Determine the [X, Y] coordinate at the center of the cell enclosing the given text.  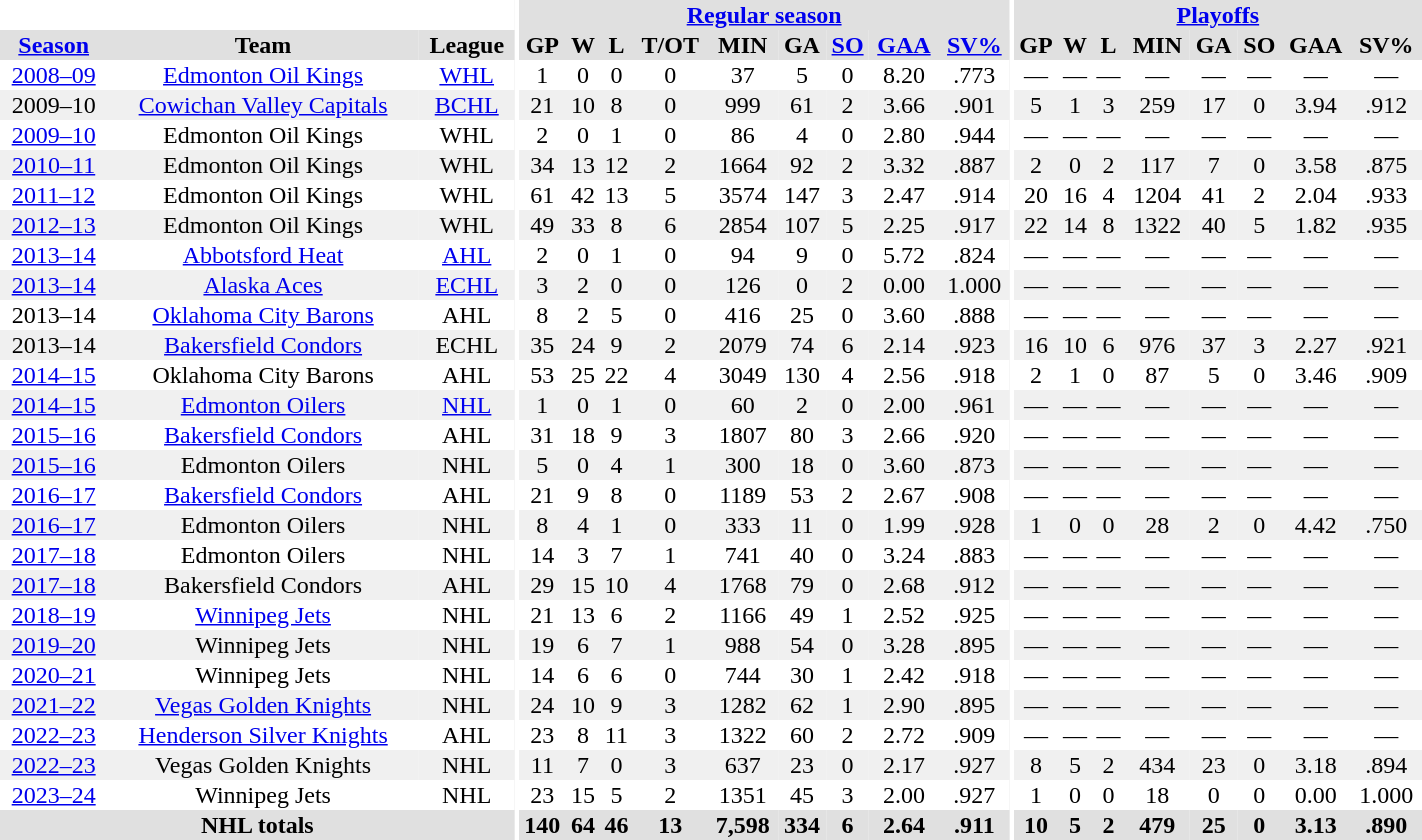
2.66 [904, 435]
416 [743, 315]
.928 [974, 525]
2854 [743, 225]
3.32 [904, 165]
28 [1158, 525]
3.46 [1316, 375]
2023–24 [54, 795]
2.17 [904, 765]
74 [802, 345]
.887 [974, 165]
.824 [974, 255]
479 [1158, 825]
8.20 [904, 75]
.935 [1386, 225]
3.66 [904, 105]
434 [1158, 765]
1189 [743, 495]
86 [743, 135]
.923 [974, 345]
.961 [974, 405]
20 [1036, 195]
1.99 [904, 525]
Henderson Silver Knights [262, 735]
1664 [743, 165]
41 [1214, 195]
2010–11 [54, 165]
3.94 [1316, 105]
League [467, 45]
Abbotsford Heat [262, 255]
33 [582, 225]
64 [582, 825]
Regular season [764, 15]
2011–12 [54, 195]
3.28 [904, 645]
2.90 [904, 705]
2021–22 [54, 705]
2.04 [1316, 195]
Playoffs [1218, 15]
2020–21 [54, 675]
.920 [974, 435]
741 [743, 555]
1768 [743, 585]
46 [616, 825]
126 [743, 285]
637 [743, 765]
.925 [974, 615]
300 [743, 465]
2018–19 [54, 615]
2.27 [1316, 345]
17 [1214, 105]
3.58 [1316, 165]
2012–13 [54, 225]
.894 [1386, 765]
35 [542, 345]
2.67 [904, 495]
4.42 [1316, 525]
BCHL [467, 105]
.914 [974, 195]
3574 [743, 195]
92 [802, 165]
117 [1158, 165]
3.13 [1316, 825]
.773 [974, 75]
79 [802, 585]
.875 [1386, 165]
94 [743, 255]
45 [802, 795]
3049 [743, 375]
140 [542, 825]
Alaska Aces [262, 285]
12 [616, 165]
2.56 [904, 375]
2.68 [904, 585]
.873 [974, 465]
2019–20 [54, 645]
29 [542, 585]
.901 [974, 105]
54 [802, 645]
976 [1158, 345]
62 [802, 705]
2008–09 [54, 75]
2.72 [904, 735]
Cowichan Valley Capitals [262, 105]
2.52 [904, 615]
31 [542, 435]
.908 [974, 495]
1166 [743, 615]
1.82 [1316, 225]
2.14 [904, 345]
2.47 [904, 195]
87 [1158, 375]
42 [582, 195]
1282 [743, 705]
1204 [1158, 195]
Team [262, 45]
744 [743, 675]
999 [743, 105]
.921 [1386, 345]
.888 [974, 315]
1807 [743, 435]
34 [542, 165]
3.18 [1316, 765]
988 [743, 645]
NHL totals [258, 825]
.750 [1386, 525]
2.80 [904, 135]
333 [743, 525]
2.64 [904, 825]
.883 [974, 555]
130 [802, 375]
1351 [743, 795]
5.72 [904, 255]
2079 [743, 345]
.911 [974, 825]
147 [802, 195]
3.24 [904, 555]
.944 [974, 135]
80 [802, 435]
2.42 [904, 675]
Season [54, 45]
T/OT [670, 45]
.890 [1386, 825]
.917 [974, 225]
30 [802, 675]
2.25 [904, 225]
19 [542, 645]
259 [1158, 105]
107 [802, 225]
334 [802, 825]
.933 [1386, 195]
7,598 [743, 825]
